Search for the cell housing the specified text and yield its (x, y) center coordinate. 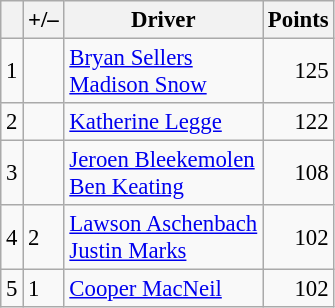
125 (298, 72)
Katherine Legge (163, 122)
5 (12, 289)
4 (12, 238)
Points (298, 20)
122 (298, 122)
108 (298, 174)
+/– (44, 20)
3 (12, 174)
Bryan Sellers Madison Snow (163, 72)
Driver (163, 20)
Cooper MacNeil (163, 289)
Lawson Aschenbach Justin Marks (163, 238)
Jeroen Bleekemolen Ben Keating (163, 174)
